Extract the (X, Y) coordinate from the center of the cell holding the provided text.  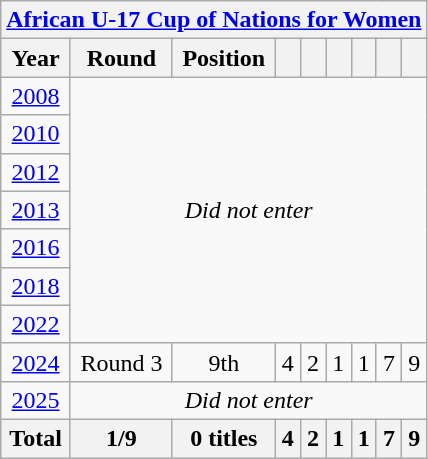
0 titles (224, 438)
9th (224, 362)
Year (36, 58)
2012 (36, 172)
2013 (36, 210)
Total (36, 438)
2018 (36, 286)
2016 (36, 248)
Position (224, 58)
2010 (36, 134)
African U-17 Cup of Nations for Women (214, 20)
Round (121, 58)
1/9 (121, 438)
2008 (36, 96)
Round 3 (121, 362)
2022 (36, 324)
2024 (36, 362)
2025 (36, 400)
